Search for the cell housing the specified text and yield its (X, Y) center coordinate. 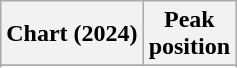
Chart (2024) (72, 34)
Peakposition (189, 34)
